Capture the cell that displays the provided text and extract its (X, Y) central coordinate. 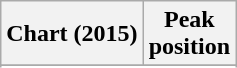
Peakposition (189, 34)
Chart (2015) (72, 34)
